Find where the given text appears and provide that cell's center as [X, Y] coordinate. 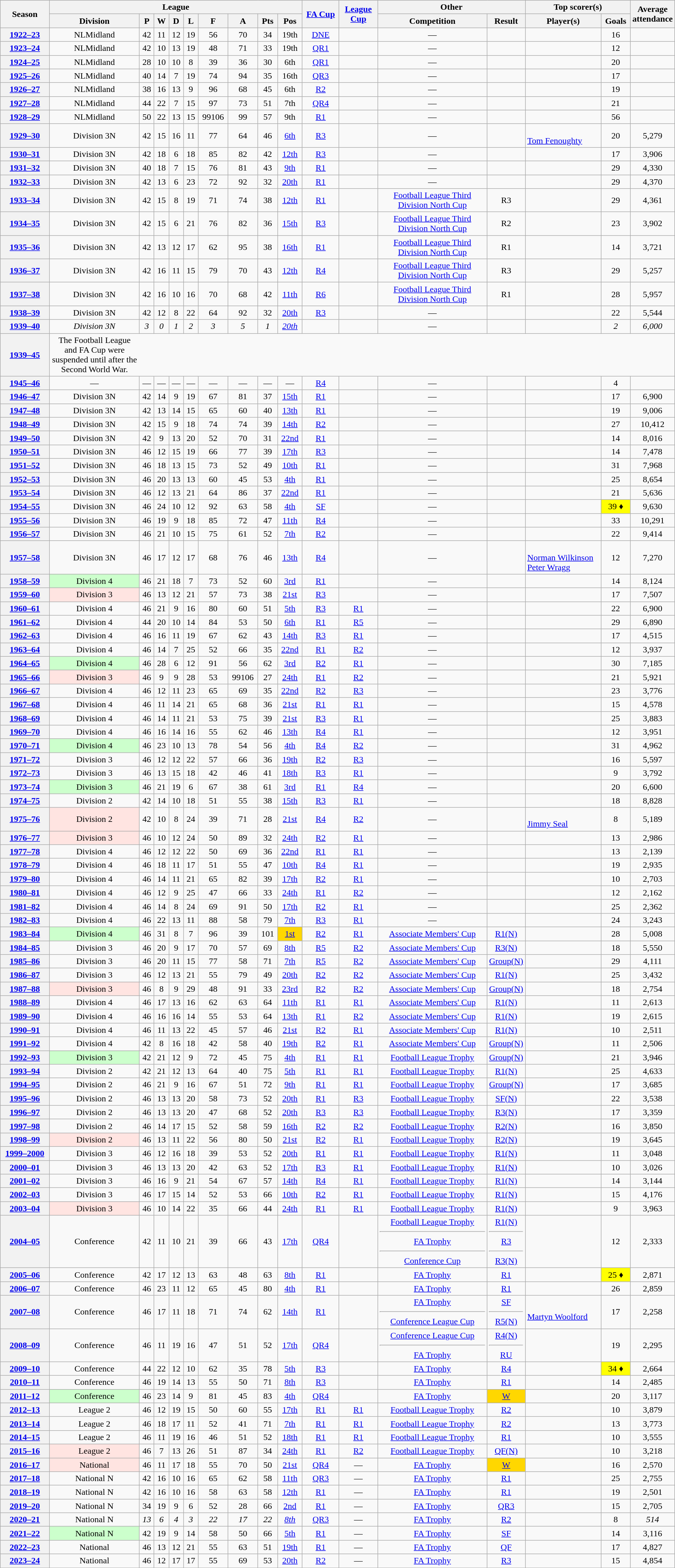
2,986 [653, 838]
1935–36 [25, 247]
3,776 [653, 691]
1925–26 [25, 76]
Conference League CupFA Trophy [432, 1345]
86 [243, 493]
1966–67 [25, 691]
2012–13 [25, 1410]
F [213, 21]
2,755 [653, 1479]
1974–75 [25, 801]
Norman WilkinsonPeter Wragg [563, 558]
9,006 [653, 410]
1996–97 [25, 1112]
3,555 [653, 1437]
The Football League and FA Cup were suspended until after the Second World War. [94, 355]
1998–99 [25, 1140]
1932–33 [25, 181]
A [243, 21]
1993–94 [25, 1071]
1995–96 [25, 1098]
5,279 [653, 136]
2005–06 [25, 1275]
4,111 [653, 961]
1950–51 [25, 452]
3,144 [653, 1181]
P [147, 21]
7,185 [653, 663]
59 [268, 1126]
2,664 [653, 1369]
2009–10 [25, 1369]
7,270 [653, 558]
2018–19 [25, 1492]
6,890 [653, 622]
2003–04 [25, 1208]
25 ♦ [616, 1275]
2014–15 [25, 1437]
0 [162, 326]
2001–02 [25, 1181]
1924–25 [25, 62]
1977–78 [25, 851]
3,116 [653, 1533]
2,705 [653, 1506]
1953–54 [25, 493]
League Cup [358, 14]
1962–63 [25, 636]
7,478 [653, 452]
1968–69 [25, 718]
5,257 [653, 270]
3,117 [653, 1396]
3,850 [653, 1126]
1936–37 [25, 270]
3,879 [653, 1410]
1973–74 [25, 787]
Pts [268, 21]
L [191, 21]
1952–53 [25, 479]
3,963 [653, 1208]
League [176, 7]
1927–28 [25, 103]
2011–12 [25, 1396]
8,828 [653, 801]
2,485 [653, 1382]
7,507 [653, 595]
1975–76 [25, 819]
1969–70 [25, 732]
D [176, 21]
1931–32 [25, 168]
1939–40 [25, 326]
5,189 [653, 819]
6,600 [653, 787]
83 [268, 1396]
Football League TrophyFA TrophyConference Cup [432, 1242]
4,962 [653, 746]
2,258 [653, 1312]
FA TrophyConference League Cup [432, 1312]
3,645 [653, 1140]
1961–62 [25, 622]
2,570 [653, 1465]
5 [243, 326]
Average attendance [653, 14]
1972–73 [25, 773]
FA Cup [321, 14]
Division [94, 21]
1982–83 [25, 920]
1930–31 [25, 154]
R6 [321, 294]
5,544 [653, 313]
Competition [432, 21]
84 [213, 622]
1929–30 [25, 136]
4,515 [653, 636]
1965–66 [25, 677]
3,432 [653, 975]
5,008 [653, 934]
2,859 [653, 1289]
6,000 [653, 326]
3,538 [653, 1098]
1997–98 [25, 1126]
Pos [290, 21]
1934–35 [25, 224]
2,935 [653, 865]
Jimmy Seal [563, 819]
2007–08 [25, 1312]
1963–64 [25, 649]
1979–80 [25, 879]
94 [243, 76]
87 [243, 1451]
3,721 [653, 247]
1988–89 [25, 1003]
Goals [616, 21]
Other [451, 7]
SFR5(N) [506, 1312]
8,016 [653, 438]
1947–48 [25, 410]
2,362 [653, 906]
3,792 [653, 773]
R1(N)R3R3(N) [506, 1242]
2023–24 [25, 1561]
2006–07 [25, 1289]
1957–58 [25, 558]
1987–88 [25, 989]
1994–95 [25, 1085]
DNE [321, 35]
Tom Fenoughty [563, 136]
Result [506, 21]
5,636 [653, 493]
1976–77 [25, 838]
QF [506, 1547]
1933–34 [25, 201]
1948–49 [25, 424]
3,951 [653, 732]
1938–39 [25, 313]
2004–05 [25, 1242]
2,139 [653, 851]
1st [290, 934]
2021–22 [25, 1533]
3,906 [653, 154]
1955–56 [25, 520]
1992–93 [25, 1057]
4,176 [653, 1195]
2015–16 [25, 1451]
3,243 [653, 920]
3,026 [653, 1167]
34 ♦ [616, 1369]
1985–86 [25, 961]
SF(N) [506, 1098]
8,124 [653, 581]
88 [213, 920]
97 [213, 103]
3,218 [653, 1451]
1970–71 [25, 746]
1999–2000 [25, 1153]
2002–03 [25, 1195]
2000–01 [25, 1167]
1983–84 [25, 934]
2,511 [653, 1030]
4,633 [653, 1071]
1971–72 [25, 759]
Player(s) [563, 21]
1923–24 [25, 48]
1978–79 [25, 865]
2022–23 [25, 1547]
2,703 [653, 879]
4,854 [653, 1561]
1991–92 [25, 1044]
1922–23 [25, 35]
1967–68 [25, 704]
2,871 [653, 1275]
10,291 [653, 520]
39 ♦ [616, 507]
4,361 [653, 201]
2,501 [653, 1492]
3,902 [653, 224]
1949–50 [25, 438]
1990–91 [25, 1030]
1928–29 [25, 117]
2nd [290, 1506]
10,412 [653, 424]
5,597 [653, 759]
2020–21 [25, 1520]
1980–81 [25, 893]
1956–57 [25, 534]
2016–17 [25, 1465]
R4(N)RU [506, 1345]
2019–20 [25, 1506]
1951–52 [25, 465]
1960–61 [25, 608]
5,957 [653, 294]
1959–60 [25, 595]
4,827 [653, 1547]
2,333 [653, 1242]
5,550 [653, 947]
Season [25, 14]
95 [243, 247]
3,937 [653, 649]
23rd [290, 989]
101 [268, 934]
1926–27 [25, 89]
2,613 [653, 1003]
1958–59 [25, 581]
1939–45 [25, 355]
514 [653, 1520]
2,506 [653, 1044]
3,685 [653, 1085]
5,921 [653, 677]
1989–90 [25, 1016]
QF(N) [506, 1451]
89 [243, 838]
1954–55 [25, 507]
99 [243, 117]
2,615 [653, 1016]
9,414 [653, 534]
1981–82 [25, 906]
2008–09 [25, 1345]
Top scorer(s) [578, 7]
2,295 [653, 1345]
2010–11 [25, 1382]
2,162 [653, 893]
4,578 [653, 704]
2017–18 [25, 1479]
4,370 [653, 181]
3,773 [653, 1423]
1964–65 [25, 663]
1937–38 [25, 294]
2013–14 [25, 1423]
2,754 [653, 989]
9,630 [653, 507]
1984–85 [25, 947]
1946–47 [25, 397]
3,048 [653, 1153]
7,968 [653, 465]
4,330 [653, 168]
1945–46 [25, 383]
8,654 [653, 479]
3,883 [653, 718]
3,946 [653, 1057]
3,359 [653, 1112]
1986–87 [25, 975]
Martyn Woolford [563, 1312]
